Detect which cell encompasses the target text, then output its (x, y) center coordinate. 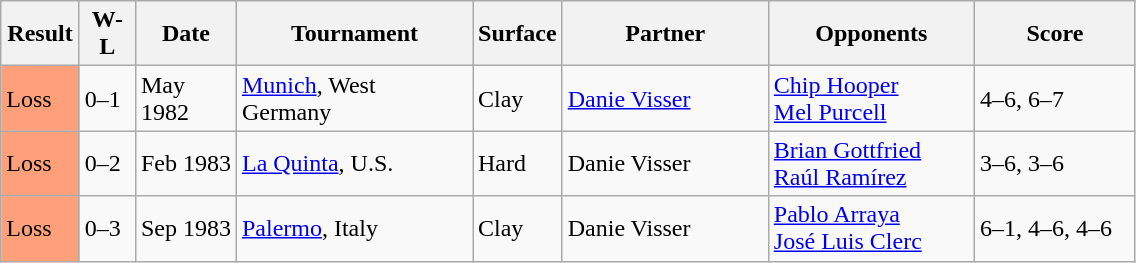
Pablo Arraya José Luis Clerc (871, 228)
6–1, 4–6, 4–6 (1054, 228)
Chip Hooper Mel Purcell (871, 98)
Munich, West Germany (354, 98)
W-L (107, 34)
La Quinta, U.S. (354, 164)
Hard (517, 164)
May 1982 (186, 98)
Date (186, 34)
Palermo, Italy (354, 228)
Tournament (354, 34)
Partner (665, 34)
Opponents (871, 34)
Sep 1983 (186, 228)
Brian Gottfried Raúl Ramírez (871, 164)
0–3 (107, 228)
4–6, 6–7 (1054, 98)
Surface (517, 34)
Result (40, 34)
3–6, 3–6 (1054, 164)
0–1 (107, 98)
Feb 1983 (186, 164)
0–2 (107, 164)
Score (1054, 34)
